From the cell containing the given text, extract its center point as [x, y] coordinate. 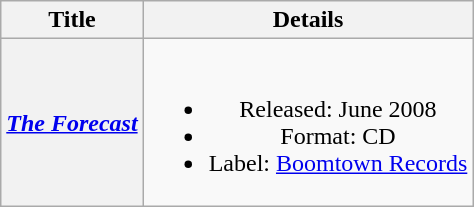
Details [308, 20]
Released: June 2008Format: CDLabel: Boomtown Records [308, 122]
The Forecast [72, 122]
Title [72, 20]
